For the text-containing cell, return its midpoint in (X, Y) coordinate format. 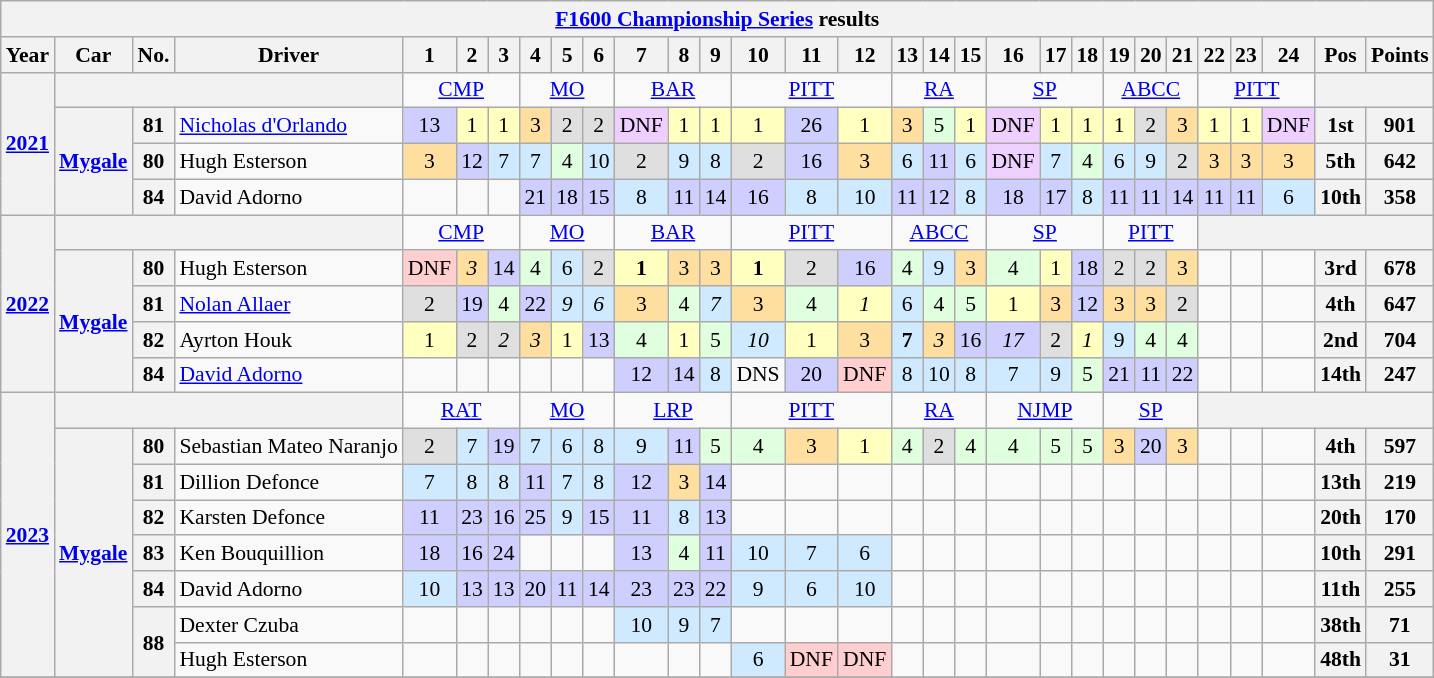
13th (1340, 482)
Dillion Defonce (288, 482)
Car (93, 55)
88 (154, 642)
14th (1340, 375)
Year (28, 55)
2023 (28, 536)
Karsten Defonce (288, 518)
20th (1340, 518)
2021 (28, 143)
83 (154, 554)
31 (1400, 660)
3rd (1340, 269)
291 (1400, 554)
Points (1400, 55)
597 (1400, 447)
25 (535, 518)
Sebastian Mateo Naranjo (288, 447)
Dexter Czuba (288, 625)
678 (1400, 269)
Pos (1340, 55)
26 (812, 126)
Nicholas d'Orlando (288, 126)
170 (1400, 518)
38th (1340, 625)
71 (1400, 625)
48th (1340, 660)
F1600 Championship Series results (718, 19)
704 (1400, 340)
No. (154, 55)
DNS (758, 375)
5th (1340, 162)
901 (1400, 126)
NJMP (1044, 411)
11th (1340, 589)
Ken Bouquillion (288, 554)
647 (1400, 304)
RAT (462, 411)
642 (1400, 162)
247 (1400, 375)
Ayrton Houk (288, 340)
255 (1400, 589)
Nolan Allaer (288, 304)
358 (1400, 197)
1st (1340, 126)
Driver (288, 55)
219 (1400, 482)
2022 (28, 304)
LRP (674, 411)
2nd (1340, 340)
